Search for the cell housing the specified text and yield its (x, y) center coordinate. 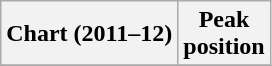
Peakposition (224, 34)
Chart (2011–12) (90, 34)
